Pinpoint the cell where the given text exists, returning its (x, y) midpoint coordinate. 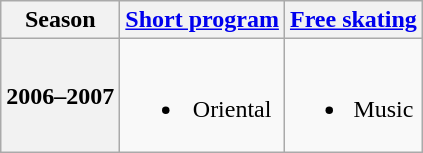
Free skating (353, 20)
Music (353, 96)
Season (60, 20)
Short program (202, 20)
Oriental (202, 96)
2006–2007 (60, 96)
